Capture the cell that displays the provided text and extract its [x, y] central coordinate. 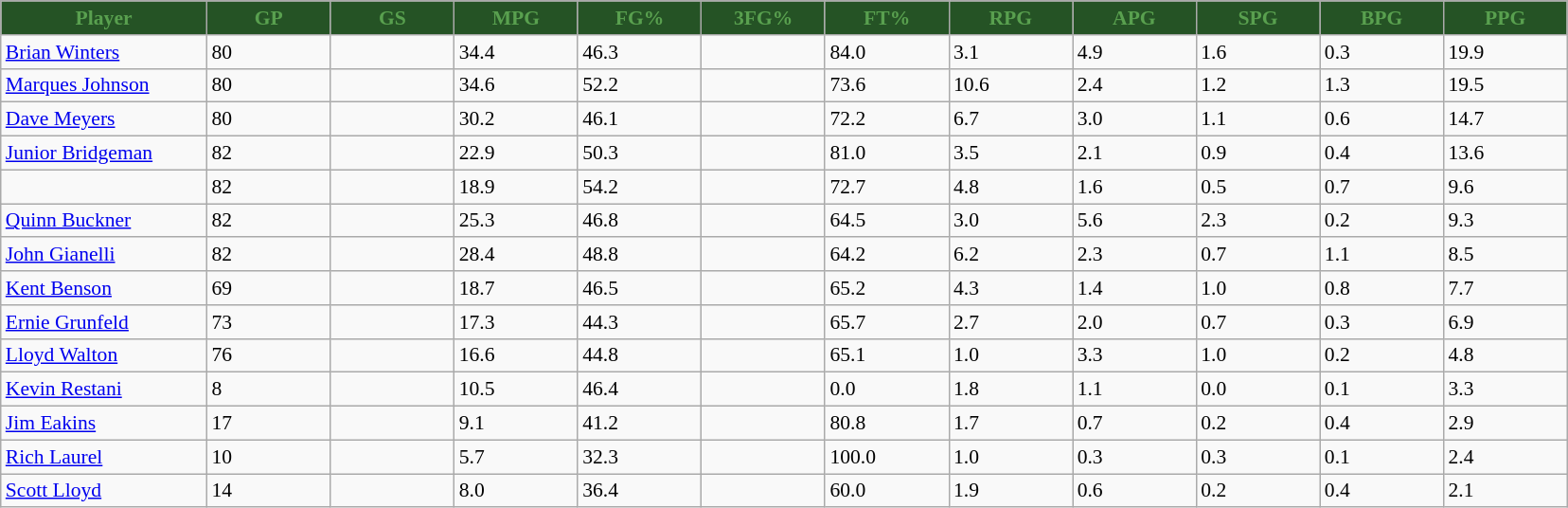
65.2 [886, 288]
41.2 [640, 424]
1.7 [1011, 424]
73 [269, 322]
30.2 [517, 119]
Marques Johnson [104, 85]
52.2 [640, 85]
Scott Lloyd [104, 491]
Rich Laurel [104, 457]
34.6 [517, 85]
2.9 [1506, 424]
10 [269, 457]
17 [269, 424]
73.6 [886, 85]
John Gianelli [104, 255]
46.3 [640, 52]
1.9 [1011, 491]
64.5 [886, 221]
1.4 [1134, 288]
46.1 [640, 119]
50.3 [640, 154]
80.8 [886, 424]
46.4 [640, 390]
FT% [886, 18]
81.0 [886, 154]
44.3 [640, 322]
APG [1134, 18]
1.2 [1257, 85]
RPG [1011, 18]
2.7 [1011, 322]
46.5 [640, 288]
BPG [1382, 18]
13.6 [1506, 154]
0.8 [1382, 288]
6.2 [1011, 255]
65.1 [886, 355]
Kent Benson [104, 288]
72.2 [886, 119]
0.5 [1257, 187]
Lloyd Walton [104, 355]
Quinn Buckner [104, 221]
9.3 [1506, 221]
19.5 [1506, 85]
36.4 [640, 491]
Jim Eakins [104, 424]
6.7 [1011, 119]
9.1 [517, 424]
64.2 [886, 255]
54.2 [640, 187]
GP [269, 18]
PPG [1506, 18]
65.7 [886, 322]
4.9 [1134, 52]
18.7 [517, 288]
8.0 [517, 491]
0.9 [1257, 154]
3.1 [1011, 52]
48.8 [640, 255]
46.8 [640, 221]
5.6 [1134, 221]
76 [269, 355]
69 [269, 288]
3FG% [763, 18]
16.6 [517, 355]
Player [104, 18]
19.9 [1506, 52]
10.5 [517, 390]
7.7 [1506, 288]
34.4 [517, 52]
22.9 [517, 154]
Ernie Grunfeld [104, 322]
18.9 [517, 187]
MPG [517, 18]
84.0 [886, 52]
Brian Winters [104, 52]
FG% [640, 18]
100.0 [886, 457]
Junior Bridgeman [104, 154]
10.6 [1011, 85]
4.3 [1011, 288]
32.3 [640, 457]
5.7 [517, 457]
3.5 [1011, 154]
9.6 [1506, 187]
SPG [1257, 18]
1.8 [1011, 390]
72.7 [886, 187]
60.0 [886, 491]
14.7 [1506, 119]
44.8 [640, 355]
2.0 [1134, 322]
1.3 [1382, 85]
8.5 [1506, 255]
8 [269, 390]
Dave Meyers [104, 119]
6.9 [1506, 322]
17.3 [517, 322]
GS [392, 18]
28.4 [517, 255]
25.3 [517, 221]
14 [269, 491]
Kevin Restani [104, 390]
